Pinpoint the cell where the given text exists, returning its [X, Y] midpoint coordinate. 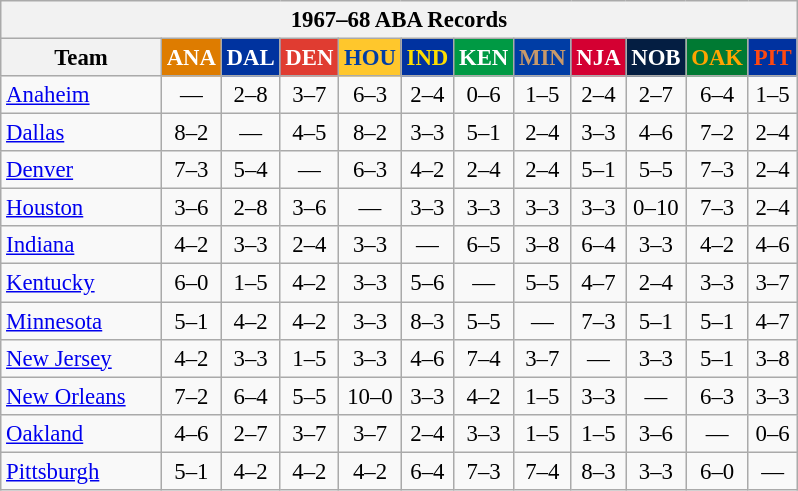
Minnesota [82, 321]
DEN [310, 58]
Anaheim [82, 95]
10–0 [370, 396]
Kentucky [82, 283]
4–5 [310, 133]
1967–68 ABA Records [399, 20]
NJA [598, 58]
ANA [191, 58]
IND [427, 58]
5–6 [427, 283]
5–4 [250, 170]
HOU [370, 58]
NOB [656, 58]
New Orleans [82, 396]
DAL [250, 58]
Team [82, 58]
Denver [82, 170]
PIT [772, 58]
0–10 [656, 208]
OAK [718, 58]
Houston [82, 208]
Oakland [82, 433]
Indiana [82, 245]
Dallas [82, 133]
6–5 [484, 245]
New Jersey [82, 358]
MIN [542, 58]
KEN [484, 58]
Pittsburgh [82, 471]
